Pinpoint the cell where the given text exists, returning its [x, y] midpoint coordinate. 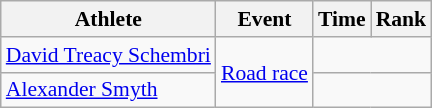
Alexander Smyth [108, 90]
Athlete [108, 19]
David Treacy Schembri [108, 55]
Event [264, 19]
Road race [264, 72]
Rank [402, 19]
Time [342, 19]
